Return the [x, y] coordinate for the center point of the cell that contains the specified text.  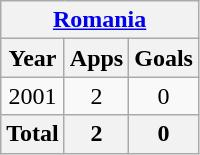
Apps [96, 58]
Year [33, 58]
Romania [100, 20]
Goals [164, 58]
2001 [33, 96]
Total [33, 134]
